Detect which cell encompasses the target text, then output its (x, y) center coordinate. 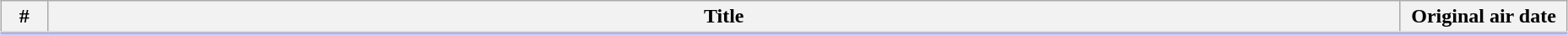
Original air date (1484, 17)
# (24, 17)
Title (724, 17)
